Scan for the cell matching the given text and deliver its [x, y] coordinate at center. 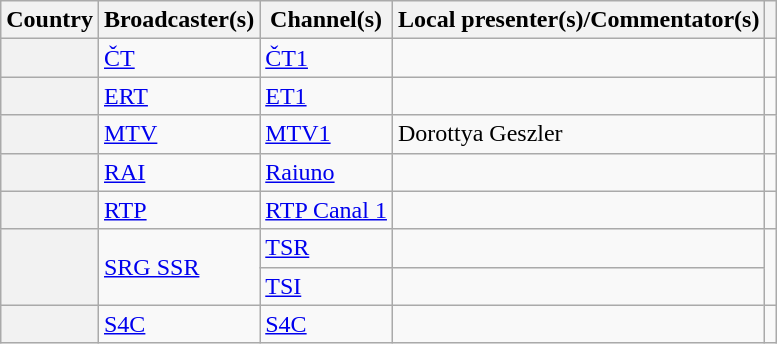
Dorottya Geszler [578, 134]
RTP [178, 210]
Channel(s) [326, 20]
SRG SSR [178, 267]
RTP Canal 1 [326, 210]
MTV1 [326, 134]
ET1 [326, 96]
ČT1 [326, 58]
MTV [178, 134]
Local presenter(s)/Commentator(s) [578, 20]
Broadcaster(s) [178, 20]
TSI [326, 286]
Country [50, 20]
ERT [178, 96]
TSR [326, 248]
Raiuno [326, 172]
RAI [178, 172]
ČT [178, 58]
